Return the [X, Y] coordinate for the center point of the cell that contains the specified text.  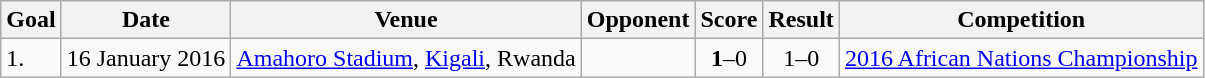
Venue [406, 20]
Amahoro Stadium, Kigali, Rwanda [406, 58]
Competition [1021, 20]
2016 African Nations Championship [1021, 58]
Date [146, 20]
Result [801, 20]
Opponent [638, 20]
Score [729, 20]
16 January 2016 [146, 58]
Goal [31, 20]
1. [31, 58]
